Provide the (X, Y) coordinate of the cell's center where the given text is located.  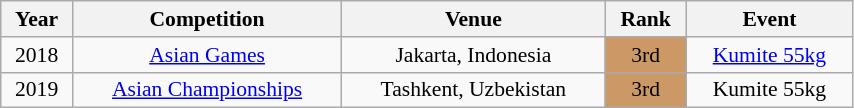
Rank (646, 19)
Tashkent, Uzbekistan (474, 90)
Asian Games (206, 55)
2018 (37, 55)
2019 (37, 90)
Asian Championships (206, 90)
Venue (474, 19)
Jakarta, Indonesia (474, 55)
Year (37, 19)
Competition (206, 19)
Event (769, 19)
